Scan for the cell matching the given text and deliver its [X, Y] coordinate at center. 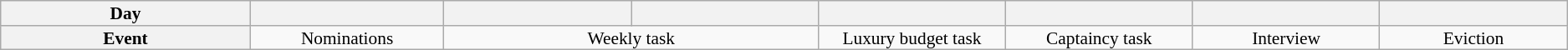
Day [125, 13]
